Search for the cell housing the specified text and yield its [x, y] center coordinate. 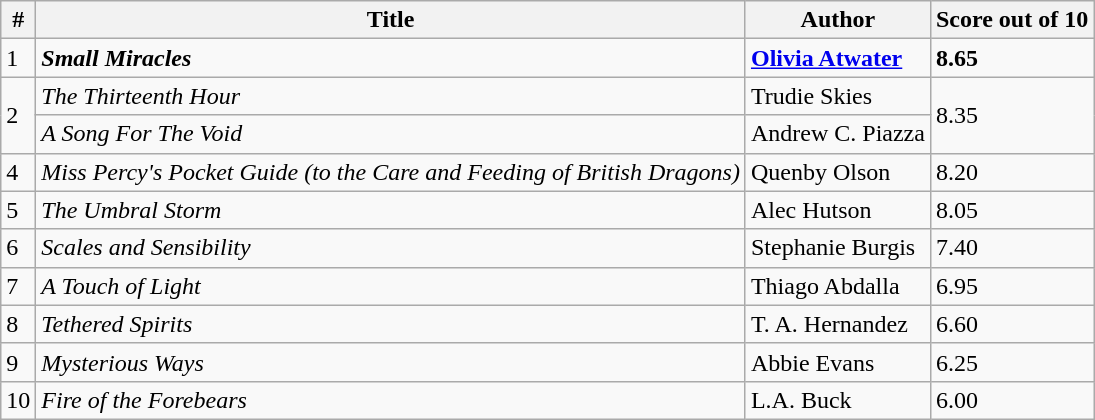
Quenby Olson [838, 172]
Small Miracles [391, 58]
8.35 [1012, 115]
Score out of 10 [1012, 20]
Alec Hutson [838, 210]
Scales and Sensibility [391, 248]
Andrew C. Piazza [838, 134]
Thiago Abdalla [838, 286]
5 [18, 210]
8.20 [1012, 172]
2 [18, 115]
Title [391, 20]
Abbie Evans [838, 362]
Stephanie Burgis [838, 248]
T. A. Hernandez [838, 324]
6.00 [1012, 400]
A Touch of Light [391, 286]
L.A. Buck [838, 400]
7 [18, 286]
Miss Percy's Pocket Guide (to the Care and Feeding of British Dragons) [391, 172]
4 [18, 172]
8.05 [1012, 210]
Tethered Spirits [391, 324]
The Umbral Storm [391, 210]
Olivia Atwater [838, 58]
6 [18, 248]
1 [18, 58]
6.25 [1012, 362]
Fire of the Forebears [391, 400]
Author [838, 20]
8 [18, 324]
Mysterious Ways [391, 362]
The Thirteenth Hour [391, 96]
Trudie Skies [838, 96]
8.65 [1012, 58]
# [18, 20]
6.60 [1012, 324]
7.40 [1012, 248]
10 [18, 400]
9 [18, 362]
6.95 [1012, 286]
A Song For The Void [391, 134]
